From the cell containing the given text, extract its center point as [X, Y] coordinate. 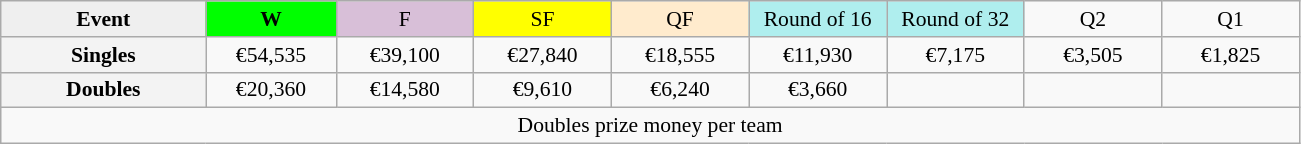
SF [543, 19]
€54,535 [271, 55]
Q1 [1231, 19]
Round of 32 [955, 19]
Doubles prize money per team [650, 126]
€3,505 [1093, 55]
Q2 [1093, 19]
€27,840 [543, 55]
€39,100 [405, 55]
€20,360 [271, 90]
€11,930 [818, 55]
€9,610 [543, 90]
F [405, 19]
€1,825 [1231, 55]
€18,555 [680, 55]
Event [104, 19]
€3,660 [818, 90]
W [271, 19]
€7,175 [955, 55]
QF [680, 19]
Singles [104, 55]
Round of 16 [818, 19]
€14,580 [405, 90]
€6,240 [680, 90]
Doubles [104, 90]
